Return the [x, y] coordinate for the center point of the cell that contains the specified text.  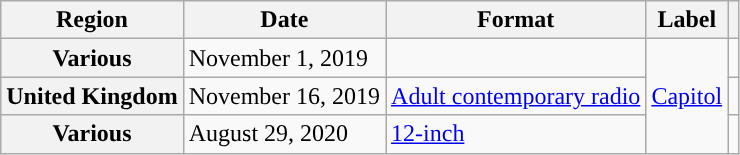
November 1, 2019 [284, 58]
Format [516, 20]
Adult contemporary radio [516, 96]
12-inch [516, 134]
Capitol [687, 96]
Label [687, 20]
November 16, 2019 [284, 96]
August 29, 2020 [284, 134]
United Kingdom [92, 96]
Region [92, 20]
Date [284, 20]
